Output the [x, y] coordinate of the center of the cell containing the given text.  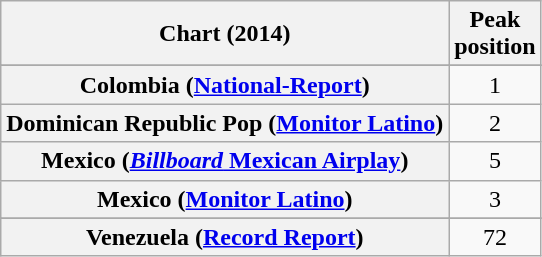
72 [495, 237]
5 [495, 161]
Mexico (Billboard Mexican Airplay) [225, 161]
3 [495, 199]
Mexico (Monitor Latino) [225, 199]
Venezuela (Record Report) [225, 237]
Dominican Republic Pop (Monitor Latino) [225, 123]
1 [495, 85]
2 [495, 123]
Colombia (National-Report) [225, 85]
Peak position [495, 34]
Chart (2014) [225, 34]
